Detect which cell encompasses the target text, then output its [x, y] center coordinate. 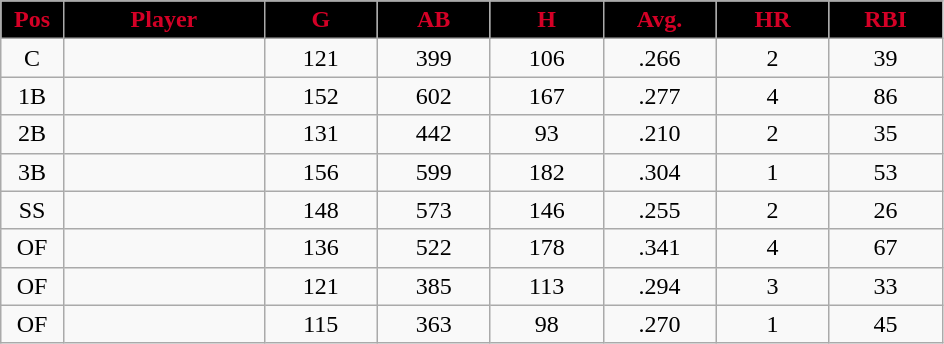
148 [320, 210]
.255 [660, 210]
573 [434, 210]
RBI [886, 20]
.304 [660, 172]
442 [434, 134]
1B [32, 96]
131 [320, 134]
86 [886, 96]
136 [320, 248]
45 [886, 324]
156 [320, 172]
399 [434, 58]
53 [886, 172]
26 [886, 210]
113 [546, 286]
98 [546, 324]
93 [546, 134]
33 [886, 286]
115 [320, 324]
178 [546, 248]
35 [886, 134]
167 [546, 96]
Pos [32, 20]
SS [32, 210]
.294 [660, 286]
AB [434, 20]
2B [32, 134]
Avg. [660, 20]
.341 [660, 248]
3 [772, 286]
182 [546, 172]
G [320, 20]
602 [434, 96]
.210 [660, 134]
146 [546, 210]
599 [434, 172]
.270 [660, 324]
3B [32, 172]
.266 [660, 58]
363 [434, 324]
C [32, 58]
.277 [660, 96]
522 [434, 248]
39 [886, 58]
152 [320, 96]
Player [164, 20]
HR [772, 20]
385 [434, 286]
106 [546, 58]
67 [886, 248]
H [546, 20]
